From the cell containing the given text, extract its center point as (x, y) coordinate. 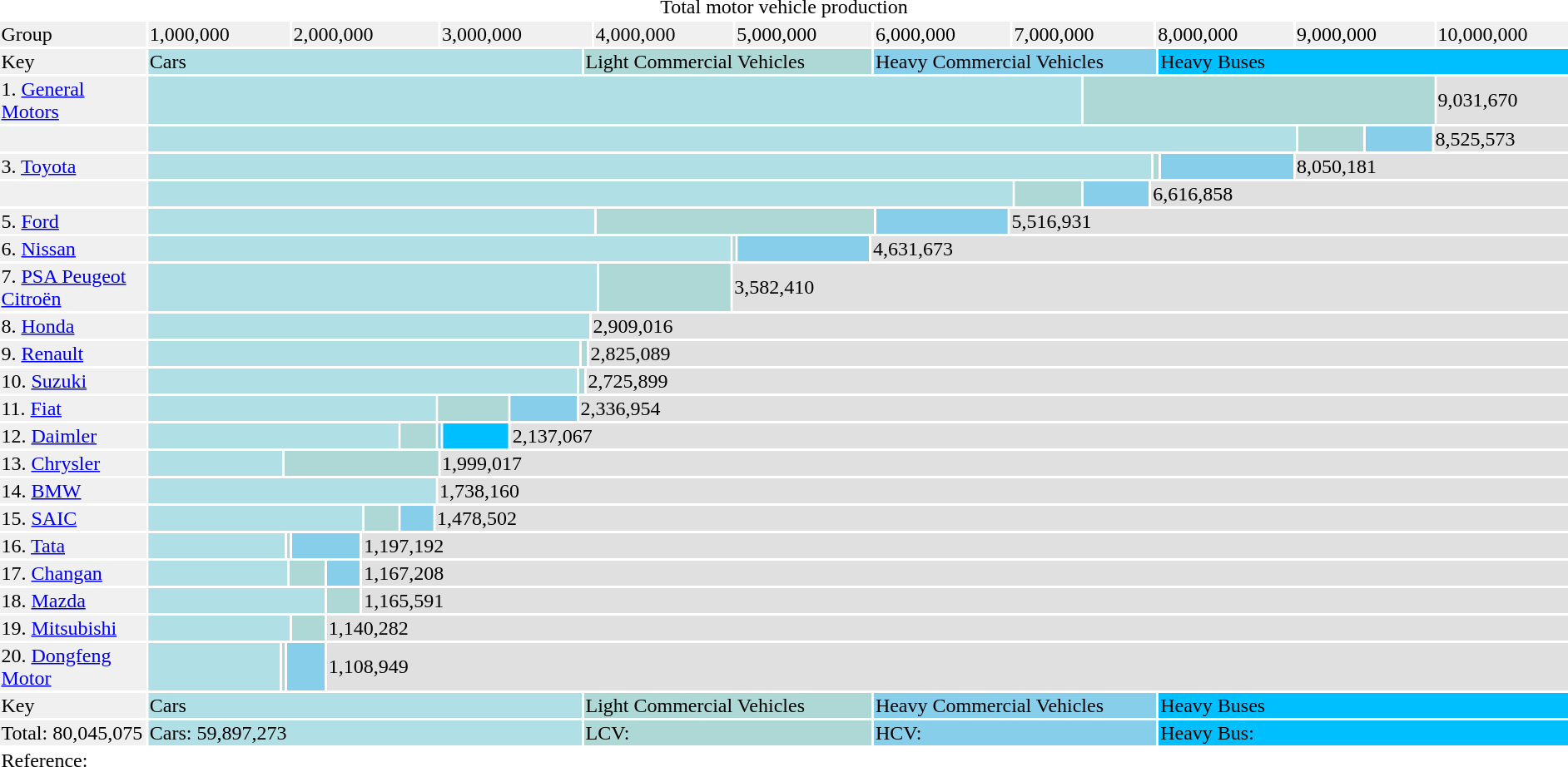
2,725,899 (1077, 381)
1,165,591 (965, 601)
2,825,089 (1079, 354)
1,167,208 (965, 573)
14. BMW (73, 491)
9,031,670 (1502, 100)
1,140,282 (947, 628)
16. Tata (73, 546)
18. Mazda (73, 601)
8,050,181 (1432, 166)
10. Suzuki (73, 381)
1,738,160 (1003, 491)
10,000,000 (1502, 34)
8. Honda (73, 326)
8,525,573 (1501, 139)
17. Changan (73, 573)
6. Nissan (73, 249)
1,478,502 (1002, 518)
7,000,000 (1084, 34)
5,000,000 (804, 34)
1,000,000 (219, 34)
13. Chrysler (73, 463)
Group (73, 34)
6,616,858 (1360, 194)
1,197,192 (965, 546)
2,137,067 (1040, 436)
LCV: (727, 733)
2,000,000 (365, 34)
2,909,016 (1080, 326)
8,000,000 (1225, 34)
Total: 80,045,075 (73, 733)
15. SAIC (73, 518)
1. General Motors (73, 100)
Heavy Bus: (1363, 733)
1,999,017 (1004, 463)
6,000,000 (942, 34)
5,516,931 (1289, 221)
19. Mitsubishi (73, 628)
3,000,000 (516, 34)
9. Renault (73, 354)
3. Toyota (73, 166)
2,336,954 (1074, 408)
HCV: (1015, 733)
12. Daimler (73, 436)
4,000,000 (664, 34)
20. Dongfeng Motor (73, 667)
1,108,949 (947, 667)
11. Fiat (73, 408)
5. Ford (73, 221)
3,582,410 (1150, 288)
Cars: 59,897,273 (365, 733)
9,000,000 (1365, 34)
7. PSA Peugeot Citroën (73, 288)
4,631,673 (1220, 249)
